Capture the cell that displays the provided text and extract its (X, Y) central coordinate. 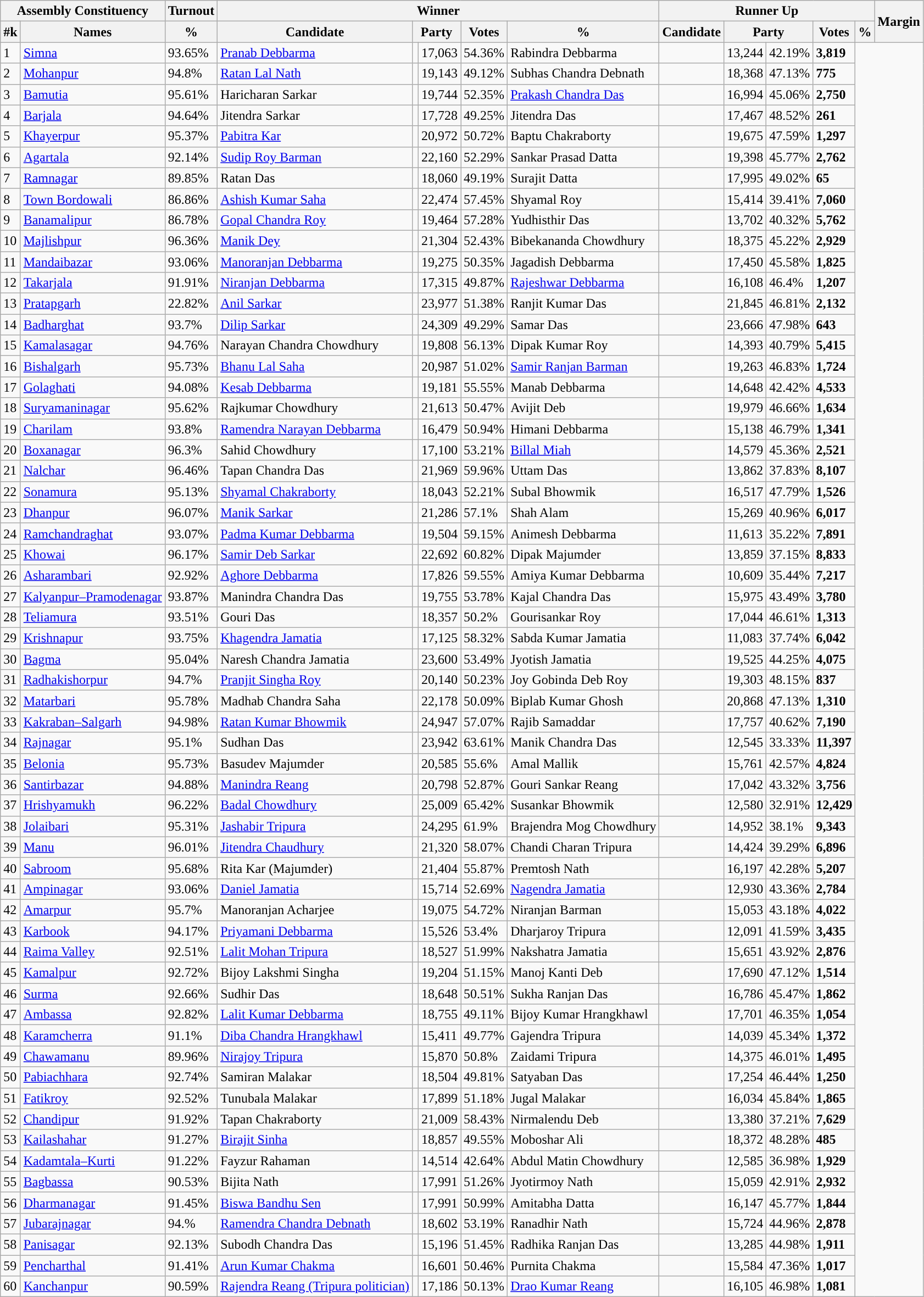
Jugal Malakar (583, 1098)
Joy Gobinda Deb Roy (583, 680)
22,160 (439, 157)
92.72% (191, 973)
Sankar Prasad Datta (583, 157)
Jitendra Chaudhury (315, 847)
23,600 (439, 659)
Animesh Debbarma (583, 533)
46.66% (790, 408)
Sudhir Das (315, 994)
52.21% (485, 492)
Sukha Ranjan Das (583, 994)
Khowai (92, 554)
40.32% (790, 220)
13 (10, 304)
15,138 (745, 429)
Ramchandraghat (92, 533)
Himani Debbarma (583, 429)
42.57% (790, 764)
95.31% (191, 826)
Hrishyamukh (92, 805)
11,613 (745, 533)
20,140 (439, 680)
95.61% (191, 94)
95.7% (191, 910)
52.69% (485, 889)
Premtosh Nath (583, 868)
52.43% (485, 241)
48.52% (790, 115)
16,479 (439, 429)
49.55% (485, 1140)
47.98% (790, 325)
1,313 (834, 617)
37.21% (790, 1119)
93.8% (191, 429)
261 (834, 115)
41 (10, 889)
Narayan Chandra Chowdhury (315, 346)
1,081 (834, 1287)
44.98% (790, 1244)
44.25% (790, 659)
21,613 (439, 408)
15,526 (439, 931)
1,310 (834, 701)
17,044 (745, 617)
Amal Mallik (583, 764)
Gopal Chandra Roy (315, 220)
Karbook (92, 931)
59.55% (485, 575)
18,368 (745, 74)
12,545 (745, 743)
9 (10, 220)
Ranadhir Nath (583, 1223)
12 (10, 283)
5,207 (834, 868)
Pranab Debbarma (315, 53)
Samiran Malakar (315, 1077)
4,824 (834, 764)
50.72% (485, 136)
Prakash Chandra Das (583, 94)
20,972 (439, 136)
17,728 (439, 115)
91.27% (191, 1140)
95.1% (191, 743)
37.74% (790, 638)
Nakshatra Jamatia (583, 952)
92.13% (191, 1244)
25 (10, 554)
18,357 (439, 617)
89.85% (191, 178)
19,808 (439, 346)
55 (10, 1182)
Charilam (92, 429)
Teliamura (92, 617)
12,585 (745, 1161)
Haricharan Sarkar (315, 94)
7,891 (834, 533)
15,975 (745, 596)
95.78% (191, 701)
46.83% (790, 366)
Manu (92, 847)
Rajkumar Chowdhury (315, 408)
40.96% (790, 513)
Jubarajnagar (92, 1223)
Shyamal Chakraborty (315, 492)
Rabindra Debbarma (583, 53)
15,761 (745, 764)
Kajal Chandra Das (583, 596)
Satyaban Das (583, 1077)
Mandaibazar (92, 262)
13,380 (745, 1119)
93.87% (191, 596)
1,017 (834, 1265)
Samir Ranjan Barman (583, 366)
Assembly Constituency (82, 11)
45.47% (790, 994)
14,424 (745, 847)
Shah Alam (583, 513)
Abdul Matin Chowdhury (583, 1161)
21,009 (439, 1119)
48 (10, 1036)
4,075 (834, 659)
17,315 (439, 283)
46 (10, 994)
13,862 (745, 471)
17,701 (745, 1015)
Radhakishorpur (92, 680)
Boxanagar (92, 450)
Chandi Charan Tripura (583, 847)
50.51% (485, 994)
23,666 (745, 325)
12,580 (745, 805)
43.92% (790, 952)
57.28% (485, 220)
91.22% (191, 1161)
Kakraban–Salgarh (92, 722)
51.38% (485, 304)
93.75% (191, 638)
1,634 (834, 408)
Manik Sarkar (315, 513)
14,393 (745, 346)
Madhab Chandra Saha (315, 701)
34 (10, 743)
Jolaibari (92, 826)
Manindra Chandra Das (315, 596)
11,397 (834, 743)
Belonia (92, 764)
8,833 (834, 554)
25,009 (439, 805)
1,514 (834, 973)
18,504 (439, 1077)
65 (834, 178)
61.9% (485, 826)
19,181 (439, 387)
Ratan Lal Nath (315, 74)
51.26% (485, 1182)
91.1% (191, 1036)
18,755 (439, 1015)
Turnout (191, 11)
Asharambari (92, 575)
91.41% (191, 1265)
Bagma (92, 659)
15,053 (745, 910)
2 (10, 74)
18,060 (439, 178)
49.02% (790, 178)
Khayerpur (92, 136)
89.96% (191, 1056)
Gouri Sankar Reang (583, 784)
3 (10, 94)
Mohanpur (92, 74)
Ramendra Chandra Debnath (315, 1223)
8,107 (834, 471)
Bijoy Lakshmi Singha (315, 973)
53.4% (485, 931)
19,263 (745, 366)
51.45% (485, 1244)
45.22% (790, 241)
47 (10, 1015)
52.35% (485, 94)
30 (10, 659)
Ashish Kumar Saha (315, 199)
94.76% (191, 346)
22,474 (439, 199)
15,414 (745, 199)
Ratan Kumar Bhowmik (315, 722)
Suryamaninagar (92, 408)
1,372 (834, 1036)
2,521 (834, 450)
21,845 (745, 304)
96.07% (191, 513)
19,504 (439, 533)
35.44% (790, 575)
19,979 (745, 408)
Jitendra Sarkar (315, 115)
Sudip Roy Barman (315, 157)
Rajib Samaddar (583, 722)
92.52% (191, 1098)
18,527 (439, 952)
51.18% (485, 1098)
86.86% (191, 199)
24 (10, 533)
53 (10, 1140)
15,411 (439, 1036)
43 (10, 931)
9,343 (834, 826)
1,341 (834, 429)
Amitabha Datta (583, 1203)
Samar Das (583, 325)
52.87% (485, 784)
Gouri Das (315, 617)
Fatikroy (92, 1098)
2,932 (834, 1182)
17,757 (745, 722)
45.34% (790, 1036)
23 (10, 513)
14 (10, 325)
86.78% (191, 220)
15,269 (745, 513)
Barjala (92, 115)
Manoranjan Debbarma (315, 262)
Gourisankar Roy (583, 617)
Ranjit Kumar Das (583, 304)
1,526 (834, 492)
Purnita Chakma (583, 1265)
49.77% (485, 1036)
93.65% (191, 53)
Nirmalendu Deb (583, 1119)
Sabda Kumar Jamatia (583, 638)
Lalit Kumar Debbarma (315, 1015)
Raima Valley (92, 952)
20,798 (439, 784)
39.41% (790, 199)
Dharmanagar (92, 1203)
Jitendra Das (583, 115)
51.02% (485, 366)
19,143 (439, 74)
93.7% (191, 325)
42.42% (790, 387)
Bhanu Lal Saha (315, 366)
47.12% (790, 973)
Nalchar (92, 471)
94.08% (191, 387)
Surajit Datta (583, 178)
46.61% (790, 617)
17,995 (745, 178)
45 (10, 973)
16,105 (745, 1287)
50.99% (485, 1203)
17,063 (439, 53)
Ramnagar (92, 178)
1,862 (834, 994)
Drao Kumar Reang (583, 1287)
5 (10, 136)
16,108 (745, 283)
91.45% (191, 1203)
Tapan Chandra Das (315, 471)
95.68% (191, 868)
45.36% (790, 450)
4,533 (834, 387)
17,899 (439, 1098)
3,756 (834, 784)
49.11% (485, 1015)
Niranjan Barman (583, 910)
Manoranjan Acharjee (315, 910)
Agartala (92, 157)
57.1% (485, 513)
26 (10, 575)
Winner (438, 11)
1,844 (834, 1203)
Manik Chandra Das (583, 743)
49.87% (485, 283)
Tapan Chakraborty (315, 1119)
Shyamal Roy (583, 199)
45.58% (790, 262)
92.82% (191, 1015)
54.72% (485, 910)
22,692 (439, 554)
17,254 (745, 1077)
18,648 (439, 994)
19,075 (439, 910)
32 (10, 701)
51.15% (485, 973)
53.78% (485, 596)
94.88% (191, 784)
50 (10, 1077)
46.4% (790, 283)
Manindra Reang (315, 784)
15 (10, 346)
93.51% (191, 617)
Arun Kumar Chakma (315, 1265)
18,372 (745, 1140)
Surma (92, 994)
16,034 (745, 1098)
92.66% (191, 994)
Pranjit Singha Roy (315, 680)
21,320 (439, 847)
Rita Kar (Majumder) (315, 868)
56 (10, 1203)
Diba Chandra Hrangkhawl (315, 1036)
Rajeshwar Debbarma (583, 283)
24,295 (439, 826)
3,819 (834, 53)
2,750 (834, 94)
Bijita Nath (315, 1182)
Bibekananda Chowdhury (583, 241)
Chawamanu (92, 1056)
50.09% (485, 701)
50.2% (485, 617)
Rajnagar (92, 743)
59 (10, 1265)
58 (10, 1244)
Pencharthal (92, 1265)
Jagadish Debbarma (583, 262)
7 (10, 178)
485 (834, 1140)
37 (10, 805)
50.23% (485, 680)
19,675 (745, 136)
7,060 (834, 199)
1,865 (834, 1098)
Ramendra Narayan Debbarma (315, 429)
95.62% (191, 408)
16,786 (745, 994)
43.49% (790, 596)
16,147 (745, 1203)
52 (10, 1119)
19,755 (439, 596)
Biplab Kumar Ghosh (583, 701)
38.1% (790, 826)
Krishnapur (92, 638)
94.% (191, 1223)
42.19% (790, 53)
46.01% (790, 1056)
17,100 (439, 450)
39 (10, 847)
6,896 (834, 847)
37.83% (790, 471)
32.91% (790, 805)
40 (10, 868)
Chandipur (92, 1119)
16,994 (745, 94)
50.35% (485, 262)
Margin (899, 21)
Runner Up (767, 11)
42 (10, 910)
21,969 (439, 471)
10 (10, 241)
23,942 (439, 743)
2,132 (834, 304)
17,826 (439, 575)
53.19% (485, 1223)
60 (10, 1287)
Santirbazar (92, 784)
48.28% (790, 1140)
15,714 (439, 889)
55.87% (485, 868)
1,054 (834, 1015)
50.8% (485, 1056)
90.53% (191, 1182)
21,304 (439, 241)
2,929 (834, 241)
93.07% (191, 533)
92.51% (191, 952)
96.22% (191, 805)
19,275 (439, 262)
Avijit Deb (583, 408)
4 (10, 115)
Lalit Mohan Tripura (315, 952)
37.15% (790, 554)
7,190 (834, 722)
Bijoy Kumar Hrangkhawl (583, 1015)
22.82% (191, 304)
12,091 (745, 931)
95.13% (191, 492)
Amiya Kumar Debbarma (583, 575)
19 (10, 429)
58.07% (485, 847)
42.64% (485, 1161)
65.42% (485, 805)
Names (92, 32)
Ambassa (92, 1015)
50.94% (485, 429)
18,857 (439, 1140)
Sabroom (92, 868)
1,724 (834, 366)
46.98% (790, 1287)
Simna (92, 53)
14,648 (745, 387)
21 (10, 471)
Ampinagar (92, 889)
17,690 (745, 973)
58.43% (485, 1119)
6,042 (834, 638)
Bishalgarh (92, 366)
19,303 (745, 680)
36 (10, 784)
2,878 (834, 1223)
775 (834, 74)
1,929 (834, 1161)
Subodh Chandra Das (315, 1244)
49.81% (485, 1077)
Ratan Das (315, 178)
Pabitra Kar (315, 136)
Kanchanpur (92, 1287)
Aghore Debbarma (315, 575)
3,780 (834, 596)
46.81% (790, 304)
2,876 (834, 952)
57.45% (485, 199)
Kailashahar (92, 1140)
Anil Sarkar (315, 304)
Uttam Das (583, 471)
51.99% (485, 952)
Priyamani Debbarma (315, 931)
Karamcherra (92, 1036)
57 (10, 1223)
20,868 (745, 701)
96.36% (191, 241)
837 (834, 680)
Billal Miah (583, 450)
643 (834, 325)
Town Bordowali (92, 199)
2,762 (834, 157)
15,651 (745, 952)
94.64% (191, 115)
12,429 (834, 805)
48.15% (790, 680)
54 (10, 1161)
13,702 (745, 220)
1,911 (834, 1244)
55.55% (485, 387)
1,207 (834, 283)
Pratapgarh (92, 304)
1,495 (834, 1056)
59.96% (485, 471)
Dhanpur (92, 513)
1,825 (834, 262)
Daniel Jamatia (315, 889)
7,217 (834, 575)
Banamalipur (92, 220)
15,059 (745, 1182)
43.32% (790, 784)
50.13% (485, 1287)
Susankar Bhowmik (583, 805)
Bagbassa (92, 1182)
Zaidami Tripura (583, 1056)
5,762 (834, 220)
57.07% (485, 722)
36.98% (790, 1161)
42.28% (790, 868)
35.22% (790, 533)
19,744 (439, 94)
4,022 (834, 910)
15,196 (439, 1244)
54.36% (485, 53)
33.33% (790, 743)
8 (10, 199)
11 (10, 262)
20 (10, 450)
Subal Bhowmik (583, 492)
96.01% (191, 847)
94.8% (191, 74)
33 (10, 722)
55.6% (485, 764)
28 (10, 617)
Matarbari (92, 701)
3,435 (834, 931)
53.21% (485, 450)
Sudhan Das (315, 743)
Panisagar (92, 1244)
Manab Debbarma (583, 387)
21,286 (439, 513)
Moboshar Ali (583, 1140)
27 (10, 596)
96.46% (191, 471)
17,125 (439, 638)
18,602 (439, 1223)
49.29% (485, 325)
94.7% (191, 680)
45.06% (790, 94)
23,977 (439, 304)
47.79% (790, 492)
42.91% (790, 1182)
38 (10, 826)
96.17% (191, 554)
51 (10, 1098)
21,404 (439, 868)
13,859 (745, 554)
16,601 (439, 1265)
10,609 (745, 575)
Sahid Chowdhury (315, 450)
44 (10, 952)
19,464 (439, 220)
13,285 (745, 1244)
45.84% (790, 1098)
Radhika Ranjan Das (583, 1244)
Dipak Majumder (583, 554)
Jashabir Tripura (315, 826)
53.49% (485, 659)
15,870 (439, 1056)
16,197 (745, 868)
90.59% (191, 1287)
19,525 (745, 659)
2,784 (834, 889)
15,584 (745, 1265)
Pabiachhara (92, 1077)
50.46% (485, 1265)
Birajit Sinha (315, 1140)
Baptu Chakraborty (583, 136)
16 (10, 366)
92.74% (191, 1077)
Yudhisthir Das (583, 220)
Jyotish Jamatia (583, 659)
91.91% (191, 283)
Tunubala Malakar (315, 1098)
5,415 (834, 346)
92.14% (191, 157)
31 (10, 680)
14,952 (745, 826)
92.92% (191, 575)
Kamalasagar (92, 346)
95.37% (191, 136)
Basudev Majumder (315, 764)
Brajendra Mog Chowdhury (583, 826)
94.98% (191, 722)
11,083 (745, 638)
Naresh Chandra Jamatia (315, 659)
Majlishpur (92, 241)
Manoj Kanti Deb (583, 973)
17 (10, 387)
7,629 (834, 1119)
24,947 (439, 722)
16,517 (745, 492)
14,514 (439, 1161)
59.15% (485, 533)
52.29% (485, 157)
6,017 (834, 513)
6 (10, 157)
46.35% (790, 1015)
94.17% (191, 931)
60.82% (485, 554)
18 (10, 408)
19,204 (439, 973)
49.25% (485, 115)
1,297 (834, 136)
Takarjala (92, 283)
19,398 (745, 157)
Rajendra Reang (Tripura politician) (315, 1287)
Bamutia (92, 94)
14,375 (745, 1056)
Amarpur (92, 910)
13,244 (745, 53)
Dharjaroy Tripura (583, 931)
17,467 (745, 115)
40.79% (790, 346)
18,375 (745, 241)
Dipak Kumar Roy (583, 346)
Golaghati (92, 387)
22 (10, 492)
17,450 (745, 262)
35 (10, 764)
Manik Dey (315, 241)
43.36% (790, 889)
Fayzur Rahaman (315, 1161)
Biswa Bandhu Sen (315, 1203)
Subhas Chandra Debnath (583, 74)
Nagendra Jamatia (583, 889)
1,250 (834, 1077)
15,724 (745, 1223)
43.18% (790, 910)
47.36% (790, 1265)
20,585 (439, 764)
Niranjan Debbarma (315, 283)
96.3% (191, 450)
Samir Deb Sarkar (315, 554)
41.59% (790, 931)
Dilip Sarkar (315, 325)
Jyotirmoy Nath (583, 1182)
#k (10, 32)
50.47% (485, 408)
40.62% (790, 722)
47.59% (790, 136)
95.04% (191, 659)
39.29% (790, 847)
Kamalpur (92, 973)
24,309 (439, 325)
20,987 (439, 366)
63.61% (485, 743)
Gajendra Tripura (583, 1036)
Kadamtala–Kurti (92, 1161)
Khagendra Jamatia (315, 638)
17,042 (745, 784)
46.79% (790, 429)
Kesab Debbarma (315, 387)
Badal Chowdhury (315, 805)
14,039 (745, 1036)
17,186 (439, 1287)
46.44% (790, 1077)
44.96% (790, 1223)
56.13% (485, 346)
1 (10, 53)
Nirajoy Tripura (315, 1056)
Padma Kumar Debbarma (315, 533)
14,579 (745, 450)
58.32% (485, 638)
12,930 (745, 889)
18,043 (439, 492)
22,178 (439, 701)
Sonamura (92, 492)
91.92% (191, 1119)
49 (10, 1056)
Kalyanpur–Pramodenagar (92, 596)
Badharghat (92, 325)
49.19% (485, 178)
29 (10, 638)
49.12% (485, 74)
